Output the [X, Y] coordinate of the center of the cell containing the given text.  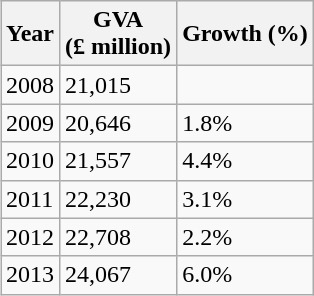
2009 [30, 123]
2013 [30, 275]
Growth (%) [246, 34]
21,557 [118, 161]
2011 [30, 199]
3.1% [246, 199]
2010 [30, 161]
22,230 [118, 199]
20,646 [118, 123]
GVA (£ million) [118, 34]
4.4% [246, 161]
Year [30, 34]
1.8% [246, 123]
22,708 [118, 237]
6.0% [246, 275]
24,067 [118, 275]
21,015 [118, 85]
2012 [30, 237]
2.2% [246, 237]
2008 [30, 85]
